For the text-containing cell, return its midpoint in (x, y) coordinate format. 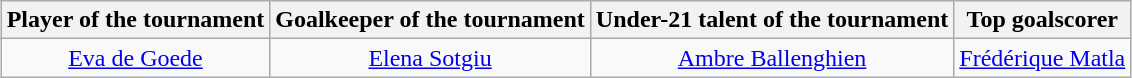
Frédérique Matla (1042, 58)
Eva de Goede (136, 58)
Top goalscorer (1042, 20)
Goalkeeper of the tournament (430, 20)
Player of the tournament (136, 20)
Elena Sotgiu (430, 58)
Under-21 talent of the tournament (772, 20)
Ambre Ballenghien (772, 58)
